Output the [X, Y] coordinate of the center of the cell containing the given text.  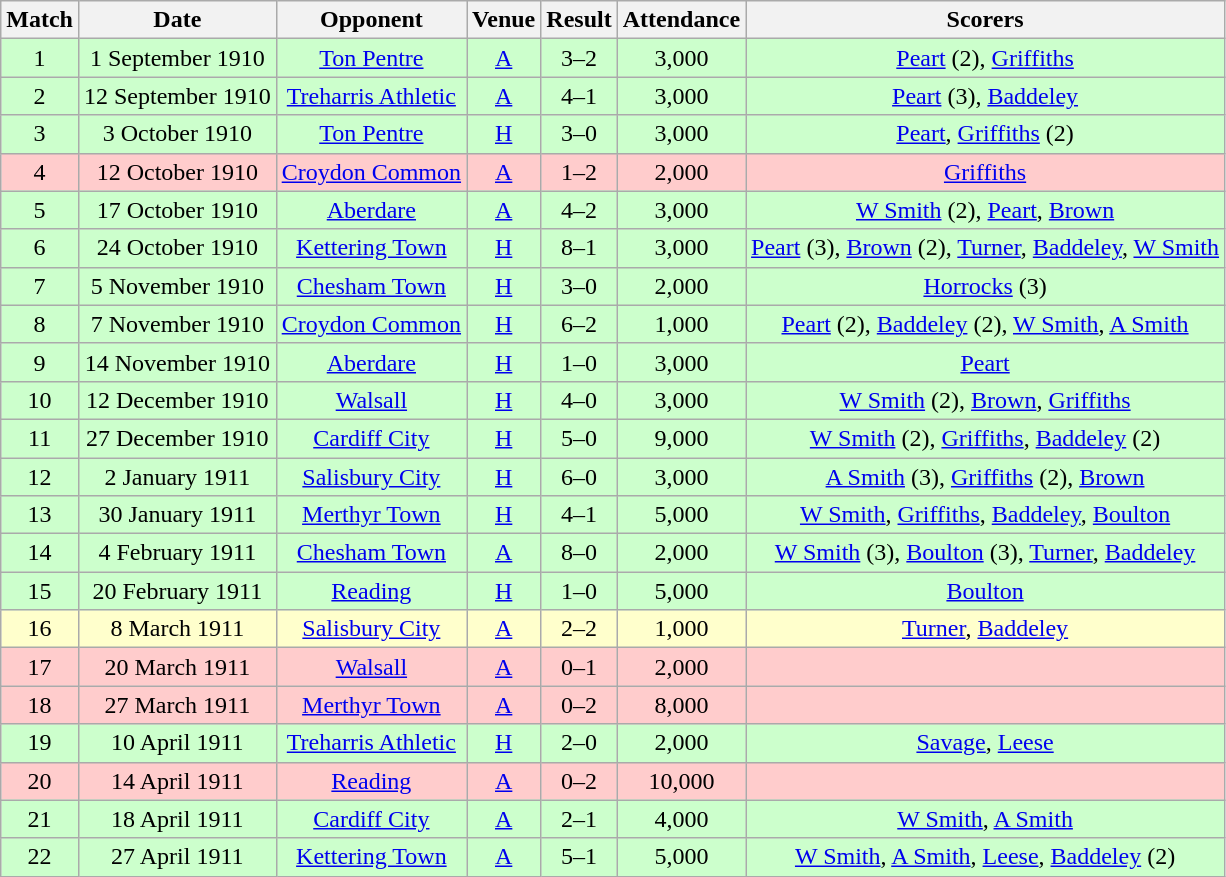
Horrocks (3) [986, 286]
3–2 [579, 58]
5–1 [579, 857]
0–1 [579, 667]
Boulton [986, 591]
14 [40, 553]
W Smith, A Smith [986, 819]
20 March 1911 [177, 667]
24 October 1910 [177, 248]
27 April 1911 [177, 857]
8–1 [579, 248]
22 [40, 857]
19 [40, 743]
2 January 1911 [177, 477]
2–1 [579, 819]
12 September 1910 [177, 96]
8,000 [681, 705]
Attendance [681, 20]
Peart, Griffiths (2) [986, 134]
A Smith (3), Griffiths (2), Brown [986, 477]
14 November 1910 [177, 362]
2 [40, 96]
Peart (2), Griffiths [986, 58]
18 [40, 705]
Match [40, 20]
16 [40, 629]
4–0 [579, 400]
8 March 1911 [177, 629]
W Smith, A Smith, Leese, Baddeley (2) [986, 857]
1 September 1910 [177, 58]
Peart (3), Brown (2), Turner, Baddeley, W Smith [986, 248]
2–0 [579, 743]
3 October 1910 [177, 134]
10 April 1911 [177, 743]
Peart (2), Baddeley (2), W Smith, A Smith [986, 324]
5 [40, 210]
1 [40, 58]
18 April 1911 [177, 819]
W Smith (2), Brown, Griffiths [986, 400]
20 [40, 781]
14 April 1911 [177, 781]
Venue [504, 20]
4 [40, 172]
4,000 [681, 819]
20 February 1911 [177, 591]
Result [579, 20]
10 [40, 400]
27 March 1911 [177, 705]
9,000 [681, 438]
12 [40, 477]
11 [40, 438]
10,000 [681, 781]
4–2 [579, 210]
30 January 1911 [177, 515]
W Smith (3), Boulton (3), Turner, Baddeley [986, 553]
21 [40, 819]
Peart (3), Baddeley [986, 96]
7 [40, 286]
W Smith (2), Griffiths, Baddeley (2) [986, 438]
5 November 1910 [177, 286]
6 [40, 248]
2–2 [579, 629]
Peart [986, 362]
Scorers [986, 20]
W Smith (2), Peart, Brown [986, 210]
13 [40, 515]
8–0 [579, 553]
3 [40, 134]
17 [40, 667]
7 November 1910 [177, 324]
W Smith, Griffiths, Baddeley, Boulton [986, 515]
6–0 [579, 477]
Date [177, 20]
6–2 [579, 324]
Opponent [371, 20]
1–2 [579, 172]
17 October 1910 [177, 210]
Griffiths [986, 172]
12 December 1910 [177, 400]
5–0 [579, 438]
9 [40, 362]
4 February 1911 [177, 553]
15 [40, 591]
27 December 1910 [177, 438]
Savage, Leese [986, 743]
8 [40, 324]
Turner, Baddeley [986, 629]
12 October 1910 [177, 172]
